Locate the cell with the specified text and output its (X, Y) center coordinate. 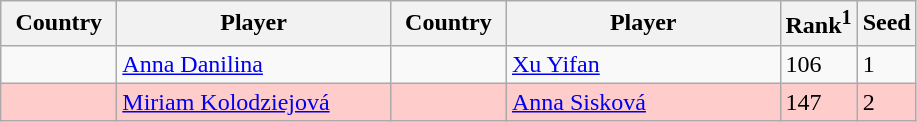
Miriam Kolodziejová (254, 102)
Anna Danilina (254, 64)
106 (818, 64)
Rank1 (818, 24)
Anna Sisková (643, 102)
2 (886, 102)
Xu Yifan (643, 64)
147 (818, 102)
Seed (886, 24)
1 (886, 64)
